Search for the cell housing the specified text and yield its (X, Y) center coordinate. 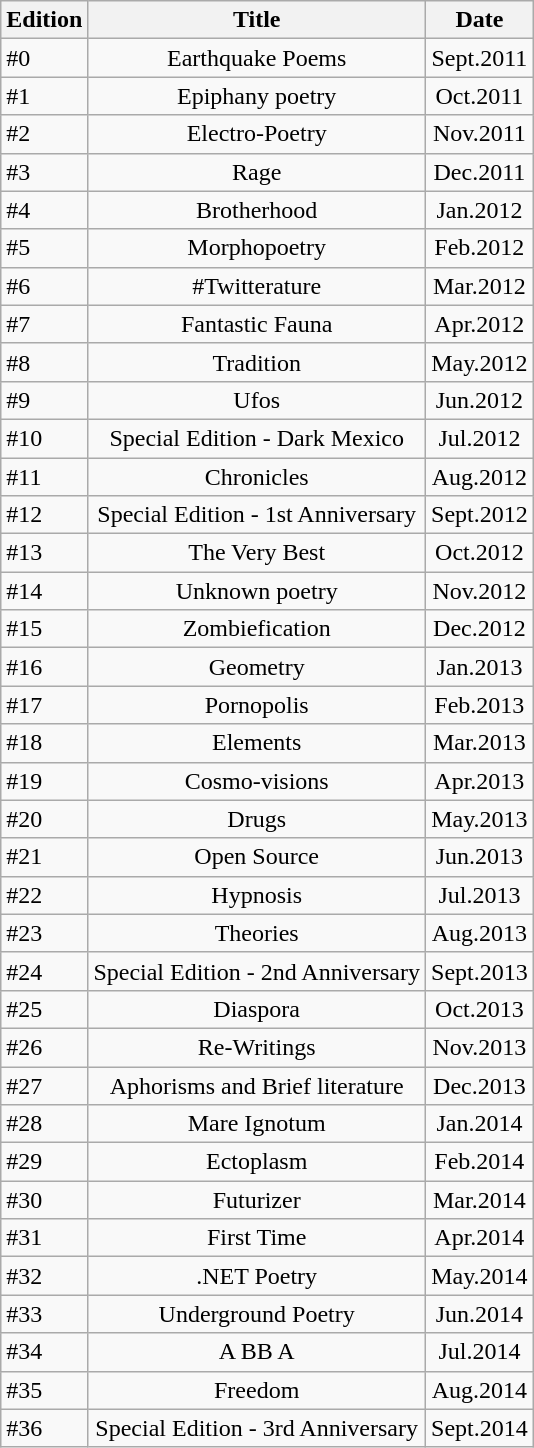
Dec.2013 (480, 1085)
Drugs (257, 819)
#1 (44, 96)
Sept.2013 (480, 971)
The Very Best (257, 553)
May.2014 (480, 1276)
#29 (44, 1162)
#36 (44, 1428)
#11 (44, 477)
Mare Ignotum (257, 1124)
Sept.2012 (480, 515)
Unknown poetry (257, 591)
Ufos (257, 400)
Oct.2011 (480, 96)
First Time (257, 1238)
#9 (44, 400)
#23 (44, 933)
May.2012 (480, 362)
#4 (44, 210)
#24 (44, 971)
#34 (44, 1352)
Jul.2014 (480, 1352)
#7 (44, 324)
#21 (44, 857)
Electro-Poetry (257, 134)
Special Edition - 2nd Anniversary (257, 971)
Aug.2013 (480, 933)
Chronicles (257, 477)
Jan.2014 (480, 1124)
Apr.2012 (480, 324)
Jun.2013 (480, 857)
Open Source (257, 857)
#32 (44, 1276)
#3 (44, 172)
.NET Poetry (257, 1276)
Cosmo-visions (257, 781)
#6 (44, 286)
Freedom (257, 1390)
Sept.2014 (480, 1428)
#16 (44, 667)
Zombiefication (257, 629)
Special Edition - 3rd Anniversary (257, 1428)
Fantastic Fauna (257, 324)
Feb.2014 (480, 1162)
Date (480, 20)
#33 (44, 1314)
Apr.2013 (480, 781)
A BB A (257, 1352)
Aug.2012 (480, 477)
Jul.2013 (480, 895)
Special Edition - Dark Mexico (257, 438)
Jul.2012 (480, 438)
#0 (44, 58)
Feb.2013 (480, 705)
Sept.2011 (480, 58)
Mar.2014 (480, 1200)
#Twitterature (257, 286)
Dec.2012 (480, 629)
Hypnosis (257, 895)
#19 (44, 781)
Elements (257, 743)
#18 (44, 743)
Mar.2012 (480, 286)
Dec.2011 (480, 172)
Mar.2013 (480, 743)
Special Edition - 1st Anniversary (257, 515)
Oct.2013 (480, 1009)
#27 (44, 1085)
#22 (44, 895)
#20 (44, 819)
#30 (44, 1200)
#5 (44, 248)
#26 (44, 1047)
Feb.2012 (480, 248)
Apr.2014 (480, 1238)
Aug.2014 (480, 1390)
Jun.2012 (480, 400)
Jan.2012 (480, 210)
Brotherhood (257, 210)
#2 (44, 134)
Geometry (257, 667)
#35 (44, 1390)
May.2013 (480, 819)
Epiphany poetry (257, 96)
Underground Poetry (257, 1314)
Aphorisms and Brief literature (257, 1085)
Tradition (257, 362)
Futurizer (257, 1200)
Oct.2012 (480, 553)
Ectoplasm (257, 1162)
#28 (44, 1124)
#13 (44, 553)
Earthquake Poems (257, 58)
#31 (44, 1238)
#10 (44, 438)
Rage (257, 172)
Nov.2013 (480, 1047)
#15 (44, 629)
#8 (44, 362)
Jun.2014 (480, 1314)
Nov.2012 (480, 591)
#12 (44, 515)
Theories (257, 933)
Jan.2013 (480, 667)
Diaspora (257, 1009)
Pornopolis (257, 705)
Title (257, 20)
#17 (44, 705)
Edition (44, 20)
#25 (44, 1009)
#14 (44, 591)
Morphopoetry (257, 248)
Re-Writings (257, 1047)
Nov.2011 (480, 134)
